Locate the cell with the specified text and output its (X, Y) center coordinate. 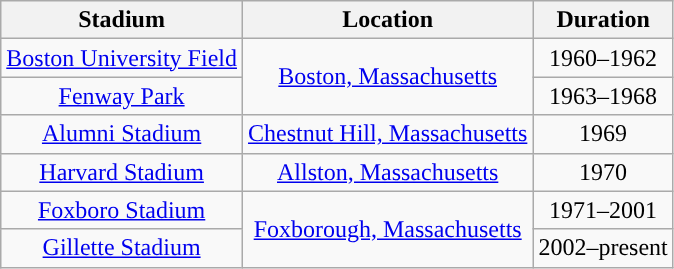
Harvard Stadium (122, 172)
1970 (603, 172)
Location (387, 20)
Boston University Field (122, 58)
Duration (603, 20)
Allston, Massachusetts (387, 172)
Alumni Stadium (122, 134)
Chestnut Hill, Massachusetts (387, 134)
Foxborough, Massachusetts (387, 229)
Boston, Massachusetts (387, 77)
Foxboro Stadium (122, 210)
1969 (603, 134)
1963–1968 (603, 96)
1960–1962 (603, 58)
Stadium (122, 20)
Fenway Park (122, 96)
Gillette Stadium (122, 248)
1971–2001 (603, 210)
2002–present (603, 248)
